Output the (X, Y) coordinate of the center of the cell containing the given text.  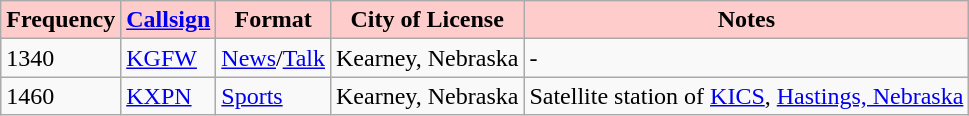
News/Talk (274, 58)
- (746, 58)
KXPN (168, 96)
Satellite station of KICS, Hastings, Nebraska (746, 96)
City of License (426, 20)
Frequency (61, 20)
KGFW (168, 58)
Sports (274, 96)
Callsign (168, 20)
Format (274, 20)
1460 (61, 96)
Notes (746, 20)
1340 (61, 58)
